Scan for the cell matching the given text and deliver its (x, y) coordinate at center. 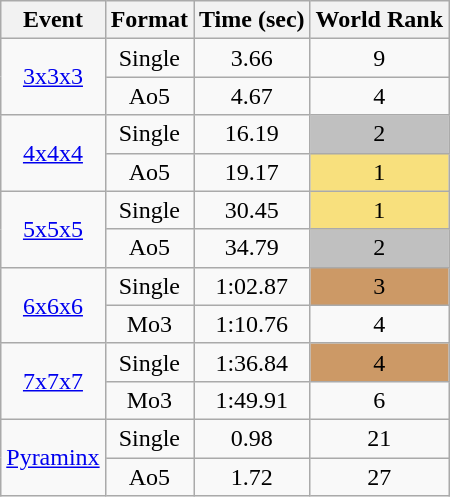
3x3x3 (53, 77)
6 (379, 400)
World Rank (379, 20)
1.72 (252, 477)
Event (53, 20)
9 (379, 58)
16.19 (252, 134)
34.79 (252, 248)
1:02.87 (252, 286)
1:49.91 (252, 400)
4x4x4 (53, 153)
1:36.84 (252, 362)
27 (379, 477)
7x7x7 (53, 381)
21 (379, 438)
3.66 (252, 58)
1:10.76 (252, 324)
19.17 (252, 172)
5x5x5 (53, 229)
30.45 (252, 210)
Pyraminx (53, 457)
3 (379, 286)
Time (sec) (252, 20)
0.98 (252, 438)
6x6x6 (53, 305)
4.67 (252, 96)
Format (149, 20)
